Identify which cell holds the provided text, then report its (X, Y) central coordinate. 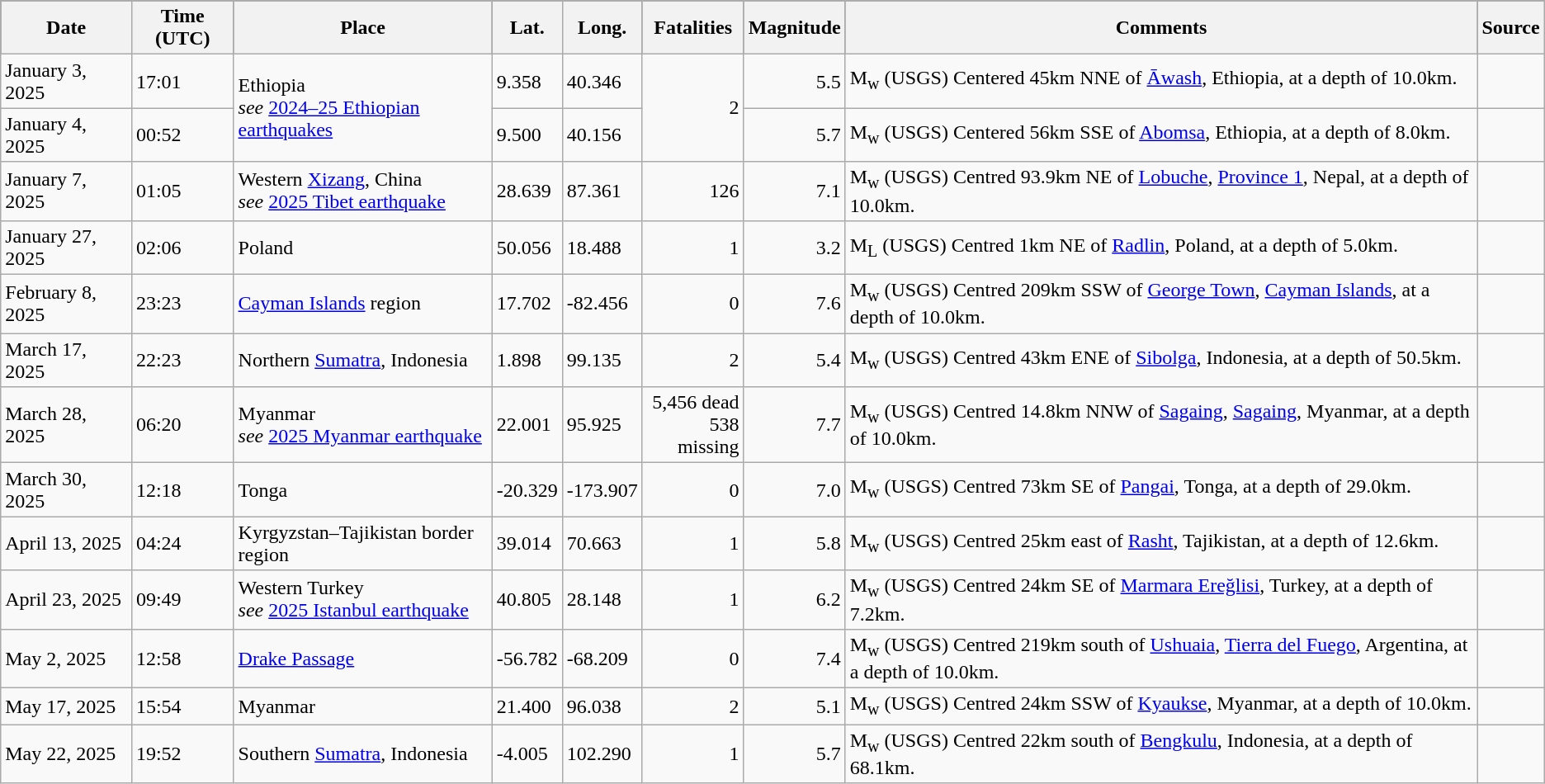
Cayman Islands region (363, 304)
00:52 (182, 135)
22.001 (527, 425)
Myanmarsee 2025 Myanmar earthquake (363, 425)
Mw (USGS) Centred 25km east of Rasht, Tajikistan, at a depth of 12.6km. (1161, 543)
5,456 dead538 missing (693, 425)
18.488 (602, 248)
40.805 (527, 599)
1.898 (527, 360)
Tonga (363, 490)
Date (66, 28)
-4.005 (527, 754)
70.663 (602, 543)
99.135 (602, 360)
40.156 (602, 135)
-56.782 (527, 659)
7.1 (794, 191)
23:23 (182, 304)
Lat. (527, 28)
28.148 (602, 599)
February 8, 2025 (66, 304)
17.702 (527, 304)
87.361 (602, 191)
Mw (USGS) Centred 219km south of Ushuaia, Tierra del Fuego, Argentina, at a depth of 10.0km. (1161, 659)
Source (1510, 28)
12:58 (182, 659)
Mw (USGS) Centred 43km ENE of Sibolga, Indonesia, at a depth of 50.5km. (1161, 360)
January 7, 2025 (66, 191)
Fatalities (693, 28)
7.7 (794, 425)
01:05 (182, 191)
7.6 (794, 304)
09:49 (182, 599)
Comments (1161, 28)
95.925 (602, 425)
Western Turkeysee 2025 Istanbul earthquake (363, 599)
April 23, 2025 (66, 599)
50.056 (527, 248)
Poland (363, 248)
Mw (USGS) Centred 209km SSW of George Town, Cayman Islands, at a depth of 10.0km. (1161, 304)
6.2 (794, 599)
Northern Sumatra, Indonesia (363, 360)
Southern Sumatra, Indonesia (363, 754)
Mw (USGS) Centred 93.9km NE of Lobuche, Province 1, Nepal, at a depth of 10.0km. (1161, 191)
39.014 (527, 543)
15:54 (182, 706)
7.4 (794, 659)
5.1 (794, 706)
Western Xizang, Chinasee 2025 Tibet earthquake (363, 191)
22:23 (182, 360)
Myanmar (363, 706)
04:24 (182, 543)
5.8 (794, 543)
-20.329 (527, 490)
Ethiopiasee 2024–25 Ethiopian earthquakes (363, 108)
Mw (USGS) Centred 14.8km NNW of Sagaing, Sagaing, Myanmar, at a depth of 10.0km. (1161, 425)
Mw (USGS) Centred 73km SE of Pangai, Tonga, at a depth of 29.0km. (1161, 490)
40.346 (602, 81)
April 13, 2025 (66, 543)
Place (363, 28)
-173.907 (602, 490)
March 28, 2025 (66, 425)
Drake Passage (363, 659)
9.500 (527, 135)
May 2, 2025 (66, 659)
126 (693, 191)
102.290 (602, 754)
21.400 (527, 706)
28.639 (527, 191)
17:01 (182, 81)
Long. (602, 28)
January 27, 2025 (66, 248)
12:18 (182, 490)
9.358 (527, 81)
Time (UTC) (182, 28)
02:06 (182, 248)
Magnitude (794, 28)
19:52 (182, 754)
3.2 (794, 248)
January 3, 2025 (66, 81)
06:20 (182, 425)
-68.209 (602, 659)
5.5 (794, 81)
March 17, 2025 (66, 360)
5.4 (794, 360)
Mw (USGS) Centered 45km NNE of Āwash, Ethiopia, at a depth of 10.0km. (1161, 81)
Mw (USGS) Centered 56km SSE of Abomsa, Ethiopia, at a depth of 8.0km. (1161, 135)
Mw (USGS) Centred 24km SSW of Kyaukse, Myanmar, at a depth of 10.0km. (1161, 706)
March 30, 2025 (66, 490)
-82.456 (602, 304)
Mw (USGS) Centred 24km SE of Marmara Ereğlisi, Turkey, at a depth of 7.2km. (1161, 599)
ML (USGS) Centred 1km NE of Radlin, Poland, at a depth of 5.0km. (1161, 248)
May 22, 2025 (66, 754)
7.0 (794, 490)
96.038 (602, 706)
May 17, 2025 (66, 706)
Mw (USGS) Centred 22km south of Bengkulu, Indonesia, at a depth of 68.1km. (1161, 754)
Kyrgyzstan–Tajikistan border region (363, 543)
January 4, 2025 (66, 135)
